Output the [X, Y] coordinate of the center of the cell containing the given text.  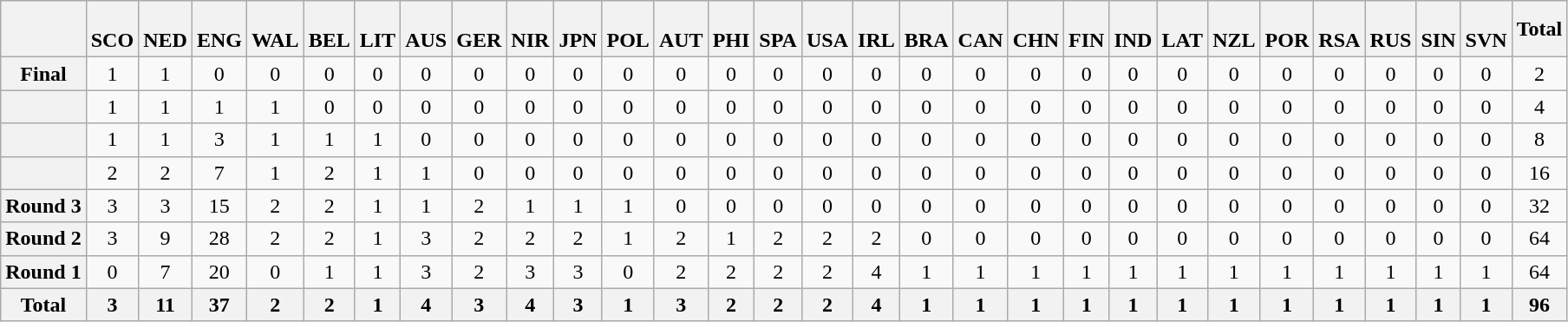
NZL [1234, 30]
Round 3 [43, 206]
BEL [330, 30]
32 [1539, 206]
SCO [112, 30]
NED [166, 30]
20 [219, 272]
JPN [578, 30]
NIR [531, 30]
SPA [779, 30]
ENG [219, 30]
37 [219, 305]
28 [219, 239]
USA [827, 30]
CHN [1036, 30]
Round 2 [43, 239]
Final [43, 74]
LAT [1183, 30]
LIT [377, 30]
RUS [1391, 30]
RSA [1339, 30]
PHI [731, 30]
FIN [1087, 30]
SIN [1438, 30]
GER [479, 30]
8 [1539, 140]
9 [166, 239]
POL [628, 30]
15 [219, 206]
96 [1539, 305]
WAL [275, 30]
SVN [1486, 30]
IND [1133, 30]
IRL [877, 30]
Round 1 [43, 272]
AUS [427, 30]
16 [1539, 173]
AUT [681, 30]
POR [1287, 30]
11 [166, 305]
BRA [926, 30]
CAN [980, 30]
